Return [x, y] of the center of cell containing provided text 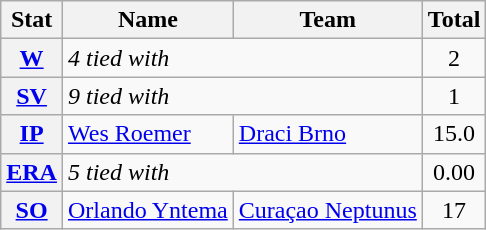
Total [454, 20]
Orlando Yntema [148, 210]
15.0 [454, 134]
17 [454, 210]
Draci Brno [328, 134]
SV [32, 96]
2 [454, 58]
IP [32, 134]
W [32, 58]
Team [328, 20]
0.00 [454, 172]
4 tied with [242, 58]
Stat [32, 20]
9 tied with [242, 96]
1 [454, 96]
ERA [32, 172]
Curaçao Neptunus [328, 210]
5 tied with [242, 172]
Name [148, 20]
SO [32, 210]
Wes Roemer [148, 134]
